For the text-containing cell, return its midpoint in [X, Y] coordinate format. 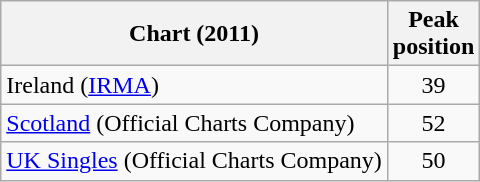
Scotland (Official Charts Company) [194, 123]
50 [433, 161]
52 [433, 123]
Peakposition [433, 34]
Chart (2011) [194, 34]
39 [433, 85]
UK Singles (Official Charts Company) [194, 161]
Ireland (IRMA) [194, 85]
